Return [X, Y] of the center of cell containing provided text 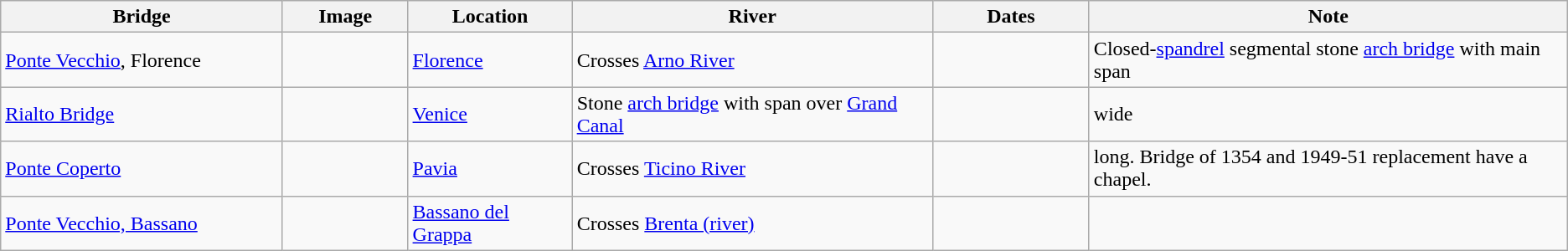
Crosses Brenta (river) [752, 223]
Bassano del Grappa [490, 223]
Image [345, 17]
Venice [490, 114]
Crosses Arno River [752, 60]
Location [490, 17]
wide [1328, 114]
Note [1328, 17]
Ponte Coperto [142, 169]
Florence [490, 60]
Pavia [490, 169]
Bridge [142, 17]
Crosses Ticino River [752, 169]
Ponte Vecchio, Florence [142, 60]
Dates [1010, 17]
River [752, 17]
Rialto Bridge [142, 114]
Ponte Vecchio, Bassano [142, 223]
long. Bridge of 1354 and 1949-51 replacement have a chapel. [1328, 169]
Closed-spandrel segmental stone arch bridge with main span [1328, 60]
Stone arch bridge with span over Grand Canal [752, 114]
